Return the [x, y] coordinate for the center point of the cell that contains the specified text.  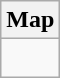
Map [30, 20]
